Identify which cell holds the provided text, then report its [x, y] central coordinate. 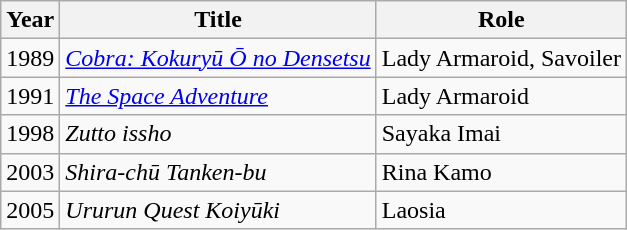
Role [501, 20]
Lady Armaroid [501, 96]
Zutto issho [218, 134]
Ururun Quest Koiyūki [218, 210]
Cobra: Kokuryū Ō no Densetsu [218, 58]
Lady Armaroid, Savoiler [501, 58]
2005 [30, 210]
1989 [30, 58]
The Space Adventure [218, 96]
Laosia [501, 210]
Year [30, 20]
Rina Kamo [501, 172]
Sayaka Imai [501, 134]
1991 [30, 96]
1998 [30, 134]
2003 [30, 172]
Title [218, 20]
Shira-chū Tanken-bu [218, 172]
